Search for the cell housing the specified text and yield its (x, y) center coordinate. 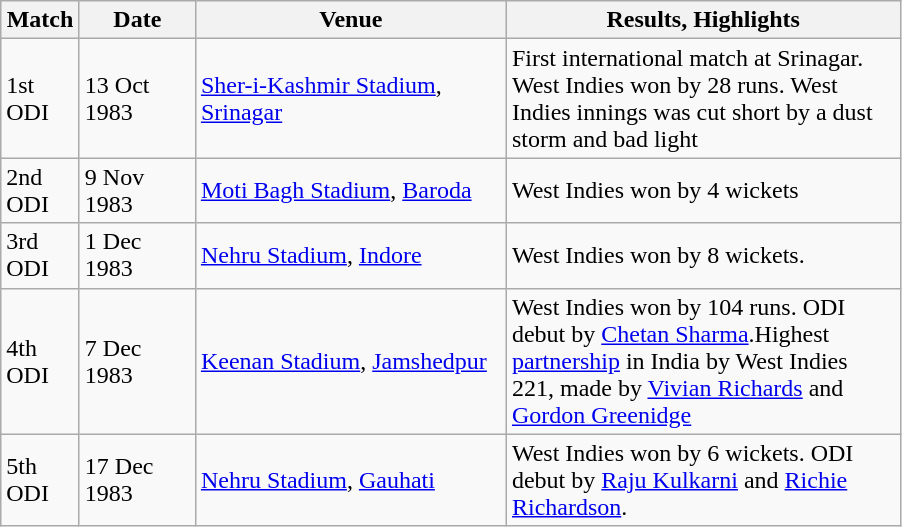
West Indies won by 8 wickets. (703, 256)
West Indies won by 104 runs. ODI debut by Chetan Sharma.Highest partnership in India by West Indies 221, made by Vivian Richards and Gordon Greenidge (703, 361)
9 Nov 1983 (137, 190)
5th ODI (40, 480)
Nehru Stadium, Indore (350, 256)
4th ODI (40, 361)
Results, Highlights (703, 20)
3rd ODI (40, 256)
7 Dec 1983 (137, 361)
17 Dec 1983 (137, 480)
13 Oct 1983 (137, 98)
1 Dec 1983 (137, 256)
1st ODI (40, 98)
Match (40, 20)
2nd ODI (40, 190)
Venue (350, 20)
Sher-i-Kashmir Stadium, Srinagar (350, 98)
West Indies won by 6 wickets. ODI debut by Raju Kulkarni and Richie Richardson. (703, 480)
Nehru Stadium, Gauhati (350, 480)
Moti Bagh Stadium, Baroda (350, 190)
West Indies won by 4 wickets (703, 190)
First international match at Srinagar. West Indies won by 28 runs. West Indies innings was cut short by a dust storm and bad light (703, 98)
Keenan Stadium, Jamshedpur (350, 361)
Date (137, 20)
